Provide the (x, y) coordinate of the cell's center where the given text is located.  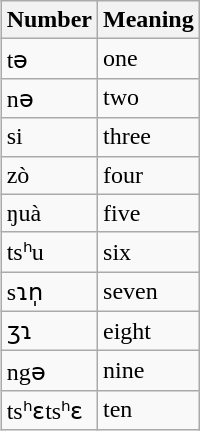
ŋuà (49, 213)
four (149, 175)
eight (149, 331)
seven (149, 292)
nə (49, 98)
three (149, 137)
sɿn̩ (49, 292)
six (149, 252)
nine (149, 371)
five (149, 213)
ten (149, 410)
Meaning (149, 20)
two (149, 98)
tsʰu (49, 252)
si (49, 137)
tə (49, 59)
Number (49, 20)
ngə (49, 371)
tsʰɛtsʰɛ (49, 410)
ʒɿ (49, 331)
zò (49, 175)
one (149, 59)
